Return (x, y) of the center of cell containing provided text 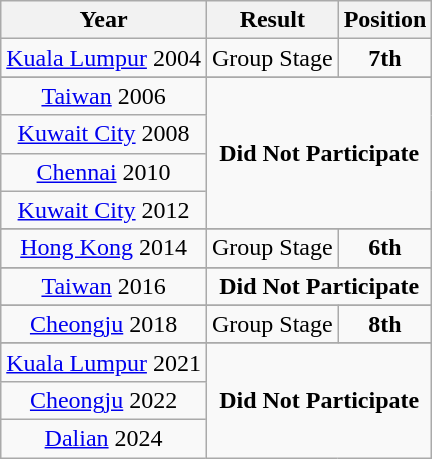
Chennai 2010 (104, 172)
7th (385, 58)
Kuwait City 2012 (104, 210)
6th (385, 248)
Kuala Lumpur 2021 (104, 362)
Kuwait City 2008 (104, 134)
Year (104, 20)
Result (272, 20)
Kuala Lumpur 2004 (104, 58)
Cheongju 2022 (104, 400)
Position (385, 20)
Taiwan 2016 (104, 286)
Taiwan 2006 (104, 96)
8th (385, 324)
Cheongju 2018 (104, 324)
Hong Kong 2014 (104, 248)
Dalian 2024 (104, 438)
